Provide the [X, Y] coordinate of the cell's center where the given text is located.  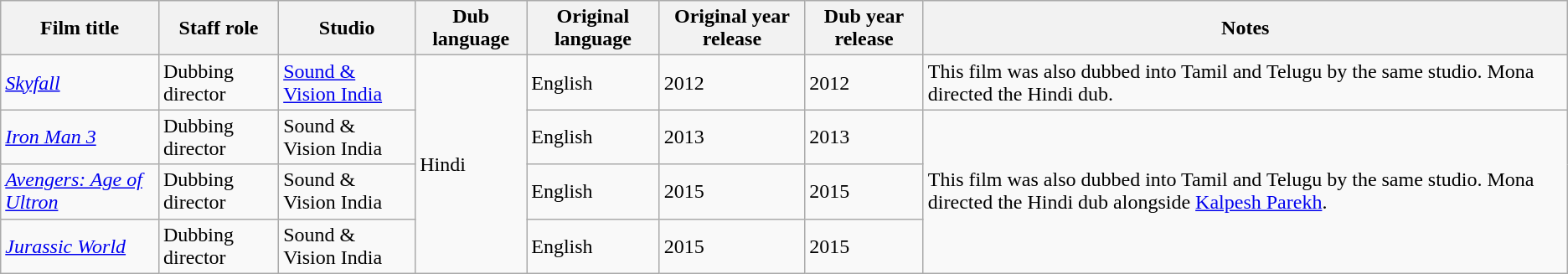
This film was also dubbed into Tamil and Telugu by the same studio. Mona directed the Hindi dub. [1245, 82]
Dub year release [864, 28]
This film was also dubbed into Tamil and Telugu by the same studio. Mona directed the Hindi dub alongside Kalpesh Parekh. [1245, 191]
Hindi [471, 164]
Notes [1245, 28]
Avengers: Age of Ultron [80, 191]
Iron Man 3 [80, 137]
Studio [347, 28]
Dub language [471, 28]
Film title [80, 28]
Staff role [218, 28]
Original year release [732, 28]
Original language [593, 28]
Skyfall [80, 82]
Jurassic World [80, 246]
